Extract the (X, Y) coordinate from the center of the cell holding the provided text.  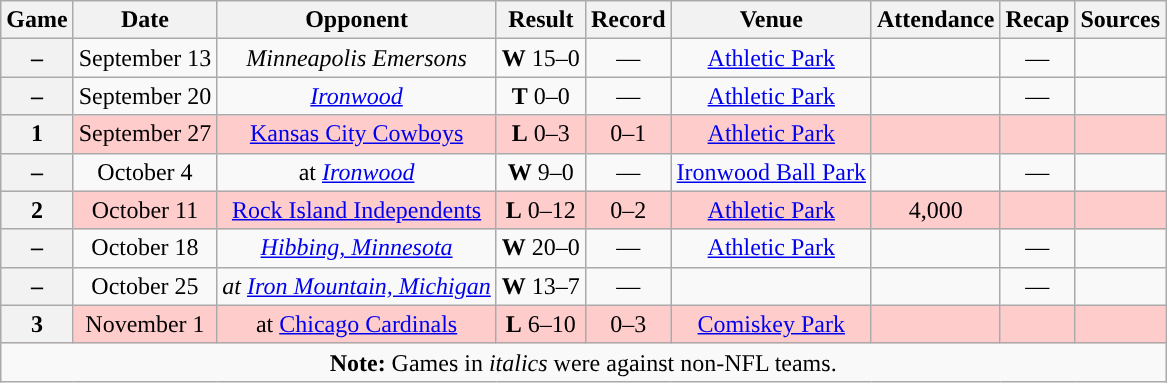
1 (37, 134)
Ironwood Ball Park (771, 172)
at Chicago Cardinals (356, 324)
W 20–0 (540, 248)
October 4 (145, 172)
October 11 (145, 210)
L 0–12 (540, 210)
November 1 (145, 324)
W 13–7 (540, 286)
at Ironwood (356, 172)
0–3 (628, 324)
W 15–0 (540, 58)
4,000 (935, 210)
2 (37, 210)
Sources (1120, 20)
L 0–3 (540, 134)
L 6–10 (540, 324)
September 27 (145, 134)
Ironwood (356, 96)
0–1 (628, 134)
0–2 (628, 210)
T 0–0 (540, 96)
at Iron Mountain, Michigan (356, 286)
Record (628, 20)
Hibbing, Minnesota (356, 248)
Note: Games in italics were against non-NFL teams. (584, 362)
Attendance (935, 20)
Rock Island Independents (356, 210)
Venue (771, 20)
Kansas City Cowboys (356, 134)
Opponent (356, 20)
October 18 (145, 248)
September 13 (145, 58)
Comiskey Park (771, 324)
Minneapolis Emersons (356, 58)
Result (540, 20)
September 20 (145, 96)
Game (37, 20)
W 9–0 (540, 172)
October 25 (145, 286)
3 (37, 324)
Recap (1038, 20)
Date (145, 20)
